Locate the cell with the specified text and output its [X, Y] center coordinate. 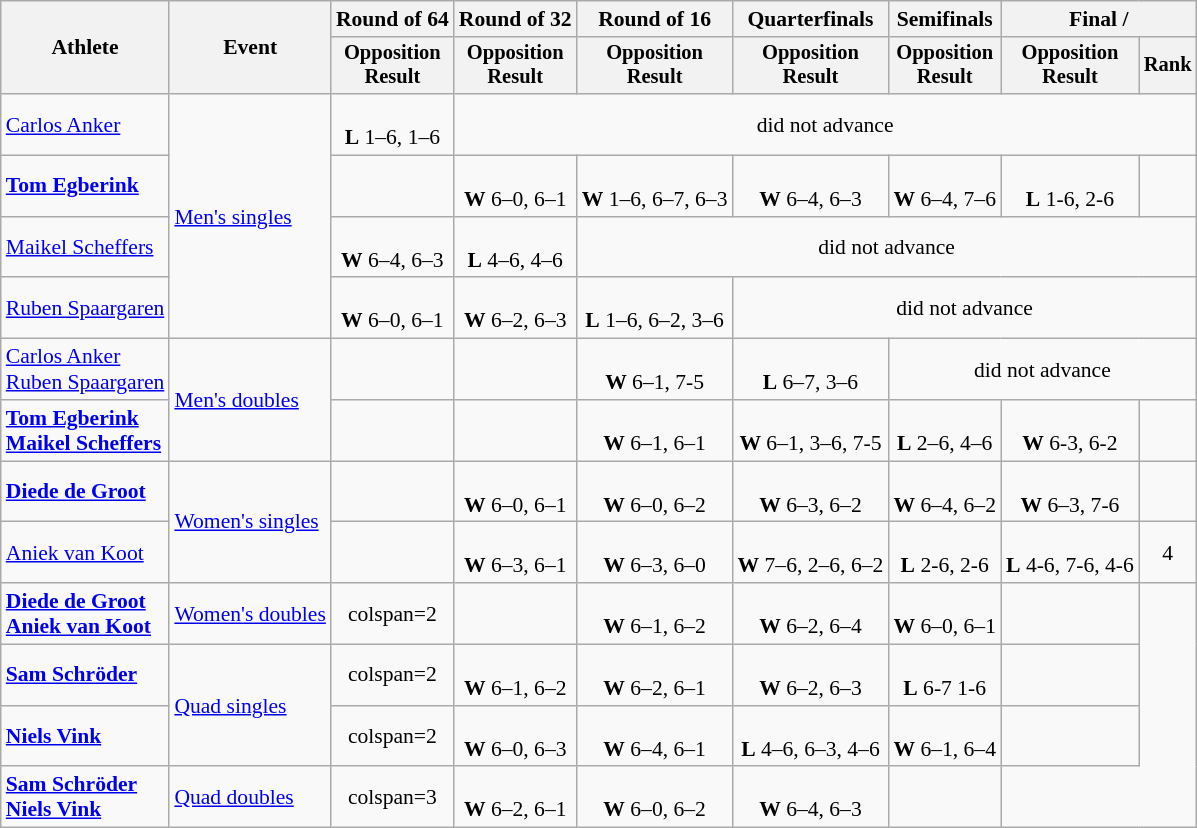
Men's singles [250, 216]
Quad doubles [250, 798]
Quarterfinals [811, 19]
Round of 16 [655, 19]
4 [1168, 552]
W 6–0, 6–3 [516, 736]
L 2-6, 2-6 [944, 552]
W 6–1, 7-5 [655, 370]
L 1-6, 2-6 [1070, 186]
W 7–6, 2–6, 6–2 [811, 552]
Event [250, 48]
W 6–1, 3–6, 7-5 [811, 430]
Round of 32 [516, 19]
W 6–3, 6–2 [811, 492]
L 6-7 1-6 [944, 676]
W 6–1, 6–4 [944, 736]
W 6–2, 6–4 [811, 614]
Tom EgberinkMaikel Scheffers [86, 430]
Maikel Scheffers [86, 248]
L 1–6, 1–6 [392, 124]
Final / [1098, 19]
colspan=3 [392, 798]
L 4–6, 6–3, 4–6 [811, 736]
W 6–1, 6–1 [655, 430]
Quad singles [250, 706]
W 6–4, 6–2 [944, 492]
Rank [1168, 66]
Athlete [86, 48]
L 4-6, 7-6, 4-6 [1070, 552]
Women's doubles [250, 614]
W 6–3, 6–1 [516, 552]
L 2–6, 4–6 [944, 430]
W 1–6, 6–7, 6–3 [655, 186]
W 6–4, 7–6 [944, 186]
W 6–4, 6–1 [655, 736]
Diede de GrootAniek van Koot [86, 614]
L 1–6, 6–2, 3–6 [655, 308]
Niels Vink [86, 736]
Aniek van Koot [86, 552]
Ruben Spaargaren [86, 308]
Men's doubles [250, 400]
Tom Egberink [86, 186]
W 6–3, 7-6 [1070, 492]
L 4–6, 4–6 [516, 248]
W 6-3, 6-2 [1070, 430]
Women's singles [250, 522]
Semifinals [944, 19]
Diede de Groot [86, 492]
Carlos Anker [86, 124]
W 6–3, 6–0 [655, 552]
Carlos AnkerRuben Spaargaren [86, 370]
Sam Schröder [86, 676]
L 6–7, 3–6 [811, 370]
Sam SchröderNiels Vink [86, 798]
Round of 64 [392, 19]
